Find where the given text appears and provide that cell's center as (X, Y) coordinate. 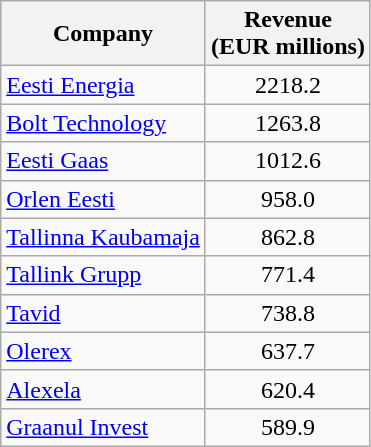
Olerex (104, 351)
Revenue(EUR millions) (288, 34)
958.0 (288, 199)
Graanul Invest (104, 427)
738.8 (288, 313)
589.9 (288, 427)
1012.6 (288, 161)
Orlen Eesti (104, 199)
Eesti Energia (104, 85)
Bolt Technology (104, 123)
2218.2 (288, 85)
637.7 (288, 351)
620.4 (288, 389)
771.4 (288, 275)
Company (104, 34)
862.8 (288, 237)
Eesti Gaas (104, 161)
1263.8 (288, 123)
Tallinna Kaubamaja (104, 237)
Alexela (104, 389)
Tavid (104, 313)
Tallink Grupp (104, 275)
